Pinpoint the cell where the given text exists, returning its [x, y] midpoint coordinate. 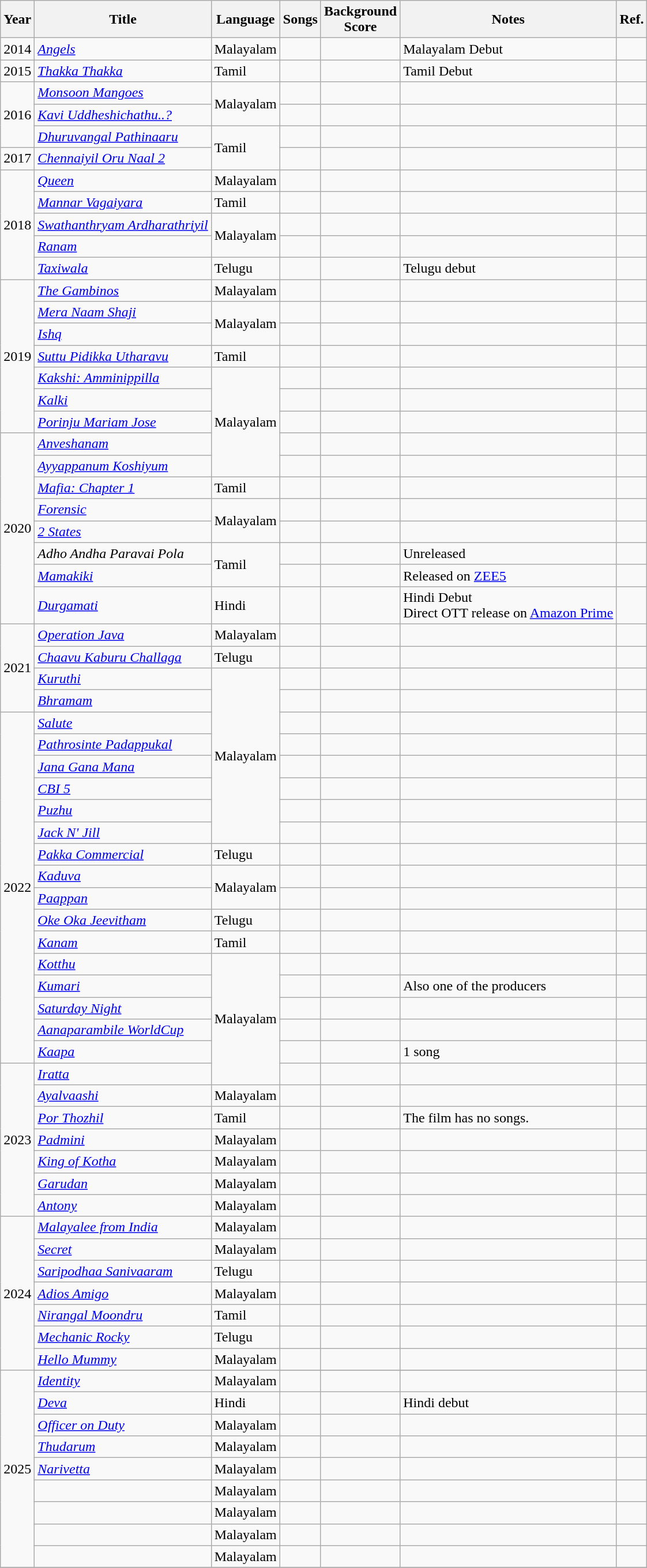
Kakshi: Amminippilla [123, 378]
Durgamati [123, 605]
Mera Naam Shaji [123, 312]
Kotthu [123, 964]
Swathanthryam Ardharathriyil [123, 224]
Paappan [123, 898]
Narivetta [123, 1469]
Queen [123, 180]
Saripodhaa Sanivaaram [123, 1271]
Language [246, 20]
2020 [17, 529]
2021 [17, 668]
Secret [123, 1249]
Mechanic Rocky [123, 1337]
Pakka Commercial [123, 854]
2019 [17, 356]
Officer on Duty [123, 1425]
Year [17, 20]
Padmini [123, 1140]
Taxiwala [123, 268]
2024 [17, 1293]
Title [123, 20]
Kumari [123, 986]
Kalki [123, 400]
Antony [123, 1205]
Mamakiki [123, 575]
Monsoon Mangoes [123, 93]
Puzhu [123, 811]
Hello Mummy [123, 1359]
Chaavu Kaburu Challaga [123, 657]
2022 [17, 888]
Hindi debut [509, 1403]
Nirangal Moondru [123, 1315]
Pathrosinte Padappukal [123, 745]
Identity [123, 1381]
Kanam [123, 942]
Dhuruvangal Pathinaaru [123, 137]
Por Thozhil [123, 1118]
BackgroundScore [360, 20]
Hindi DebutDirect OTT release on Amazon Prime [509, 605]
2 States [123, 532]
Ayalvaashi [123, 1096]
Songs [300, 20]
Deva [123, 1403]
Chennaiyil Oru Naal 2 [123, 159]
Malayalee from India [123, 1227]
Suttu Pidikka Utharavu [123, 356]
1 song [509, 1052]
Iratta [123, 1074]
Also one of the producers [509, 986]
2025 [17, 1469]
Kaduva [123, 876]
2017 [17, 159]
Notes [509, 20]
Operation Java [123, 635]
2023 [17, 1140]
Anveshanam [123, 444]
Tamil Debut [509, 71]
Oke Oka Jeevitham [123, 920]
King of Kotha [123, 1162]
Thudarum [123, 1447]
Forensic [123, 510]
Released on ZEE5 [509, 575]
Unreleased [509, 553]
Ayyappanum Koshiyum [123, 466]
CBI 5 [123, 789]
Kaapa [123, 1052]
Saturday Night [123, 1008]
Mannar Vagaiyara [123, 202]
Malayalam Debut [509, 49]
Adios Amigo [123, 1293]
Ishq [123, 334]
Jack N' Jill [123, 832]
Thakka Thakka [123, 71]
The film has no songs. [509, 1118]
2015 [17, 71]
2016 [17, 115]
Telugu debut [509, 268]
2014 [17, 49]
2018 [17, 224]
Ref. [632, 20]
Porinju Mariam Jose [123, 422]
Adho Andha Paravai Pola [123, 553]
Aanaparambile WorldCup [123, 1030]
Bhramam [123, 701]
Kavi Uddheshichathu..? [123, 115]
Mafia: Chapter 1 [123, 488]
Ranam [123, 246]
Angels [123, 49]
The Gambinos [123, 290]
Jana Gana Mana [123, 767]
Salute [123, 723]
Garudan [123, 1183]
Kuruthi [123, 679]
